From the cell containing the given text, extract its center point as (x, y) coordinate. 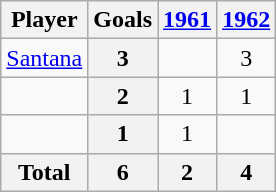
1962 (246, 20)
6 (123, 172)
Total (44, 172)
Player (44, 20)
Santana (44, 58)
4 (246, 172)
Goals (123, 20)
1961 (188, 20)
